For the text-containing cell, return its midpoint in (X, Y) coordinate format. 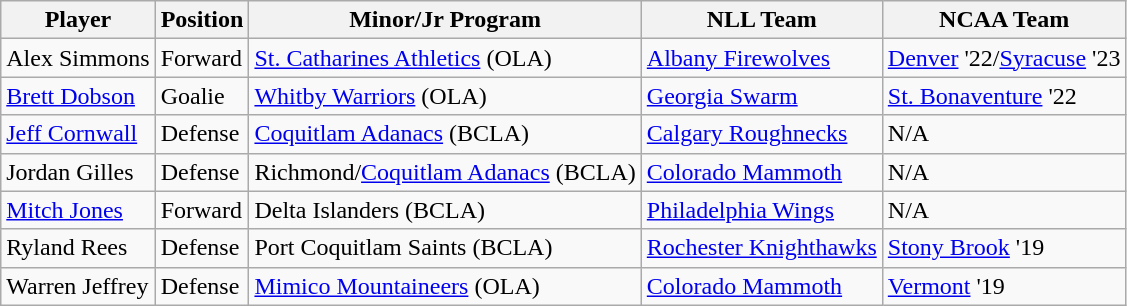
Calgary Roughnecks (762, 134)
Delta Islanders (BCLA) (445, 210)
Mimico Mountaineers (OLA) (445, 286)
Goalie (202, 96)
NLL Team (762, 20)
Jeff Cornwall (78, 134)
Philadelphia Wings (762, 210)
Rochester Knighthawks (762, 248)
Mitch Jones (78, 210)
Warren Jeffrey (78, 286)
Coquitlam Adanacs (BCLA) (445, 134)
Albany Firewolves (762, 58)
Denver '22/Syracuse '23 (1004, 58)
Whitby Warriors (OLA) (445, 96)
NCAA Team (1004, 20)
Georgia Swarm (762, 96)
Richmond/Coquitlam Adanacs (BCLA) (445, 172)
Alex Simmons (78, 58)
Brett Dobson (78, 96)
Port Coquitlam Saints (BCLA) (445, 248)
St. Bonaventure '22 (1004, 96)
St. Catharines Athletics (OLA) (445, 58)
Ryland Rees (78, 248)
Vermont '19 (1004, 286)
Stony Brook '19 (1004, 248)
Jordan Gilles (78, 172)
Position (202, 20)
Player (78, 20)
Minor/Jr Program (445, 20)
